Identify which cell holds the provided text, then report its [x, y] central coordinate. 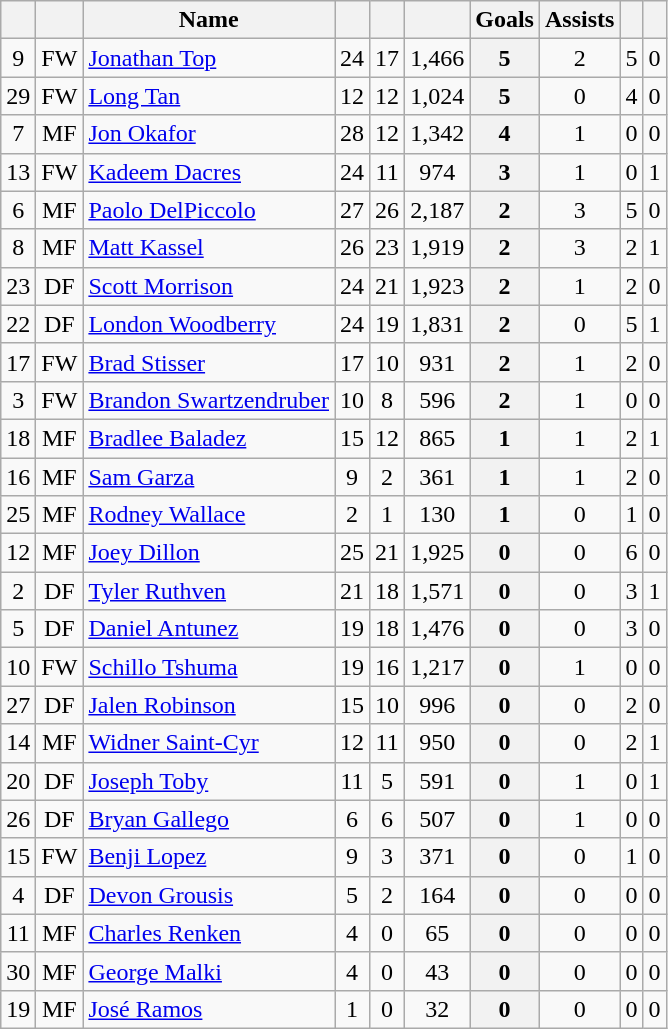
Kadeem Dacres [209, 172]
950 [438, 743]
Jalen Robinson [209, 705]
20 [18, 781]
Goals [505, 20]
1,476 [438, 629]
65 [438, 933]
974 [438, 172]
Assists [579, 20]
Name [209, 20]
Jonathan Top [209, 58]
Scott Morrison [209, 286]
Joseph Toby [209, 781]
Long Tan [209, 96]
Rodney Wallace [209, 515]
Paolo DelPiccolo [209, 210]
Brandon Swartzendruber [209, 400]
1,923 [438, 286]
Schillo Tshuma [209, 667]
Daniel Antunez [209, 629]
507 [438, 819]
591 [438, 781]
32 [438, 1009]
1,925 [438, 553]
7 [18, 134]
130 [438, 515]
371 [438, 857]
13 [18, 172]
Tyler Ruthven [209, 591]
865 [438, 438]
164 [438, 895]
30 [18, 971]
22 [18, 324]
1,466 [438, 58]
Matt Kassel [209, 248]
Benji Lopez [209, 857]
931 [438, 362]
1,831 [438, 324]
29 [18, 96]
Joey Dillon [209, 553]
Bryan Gallego [209, 819]
José Ramos [209, 1009]
Devon Grousis [209, 895]
361 [438, 477]
1,024 [438, 96]
28 [352, 134]
996 [438, 705]
Brad Stisser [209, 362]
Charles Renken [209, 933]
Bradlee Baladez [209, 438]
1,571 [438, 591]
1,919 [438, 248]
George Malki [209, 971]
596 [438, 400]
Widner Saint-Cyr [209, 743]
1,217 [438, 667]
14 [18, 743]
1,342 [438, 134]
Sam Garza [209, 477]
43 [438, 971]
2,187 [438, 210]
London Woodberry [209, 324]
Jon Okafor [209, 134]
